From the cell containing the given text, extract its center point as (X, Y) coordinate. 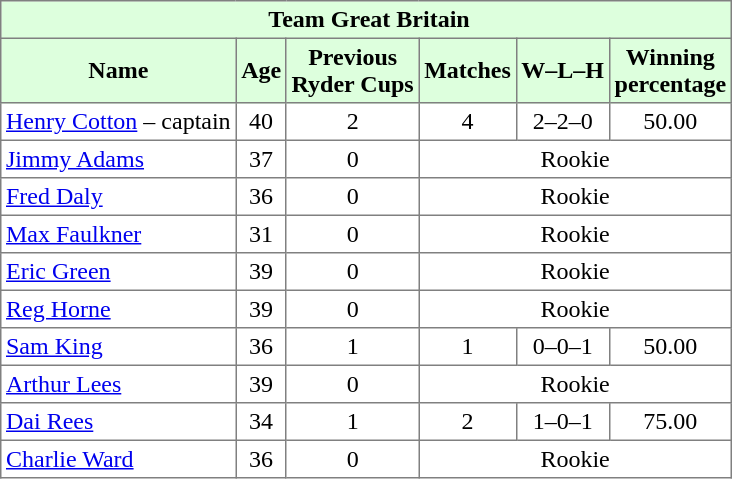
Age (261, 70)
Team Great Britain (366, 20)
31 (261, 234)
75.00 (670, 422)
Name (118, 70)
Charlie Ward (118, 459)
4 (468, 122)
W–L–H (562, 70)
1–0–1 (562, 422)
0–0–1 (562, 347)
2–2–0 (562, 122)
Jimmy Adams (118, 159)
34 (261, 422)
PreviousRyder Cups (352, 70)
37 (261, 159)
Dai Rees (118, 422)
Eric Green (118, 272)
Henry Cotton – captain (118, 122)
Arthur Lees (118, 384)
40 (261, 122)
Sam King (118, 347)
Max Faulkner (118, 234)
Reg Horne (118, 309)
Winningpercentage (670, 70)
Fred Daly (118, 197)
Matches (468, 70)
